For the text-containing cell, return its midpoint in (x, y) coordinate format. 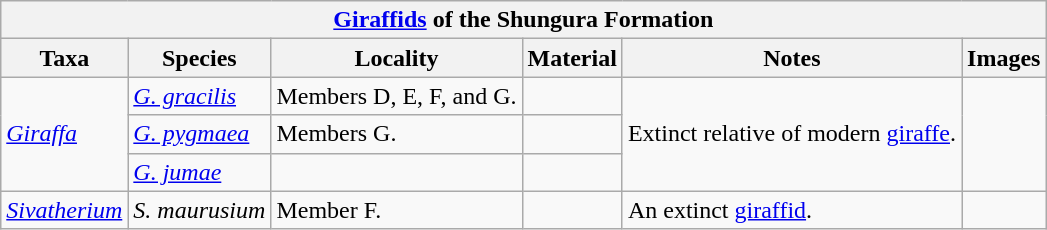
An extinct giraffid. (792, 210)
Notes (792, 58)
Members D, E, F, and G. (396, 96)
G. jumae (200, 172)
Images (1004, 58)
Members G. (396, 134)
Extinct relative of modern giraffe. (792, 134)
Locality (396, 58)
Sivatherium (64, 210)
Member F. (396, 210)
G. gracilis (200, 96)
S. maurusium (200, 210)
Giraffids of the Shungura Formation (524, 20)
Species (200, 58)
Giraffa (64, 134)
Material (572, 58)
Taxa (64, 58)
G. pygmaea (200, 134)
